Locate the cell with the specified text and output its [x, y] center coordinate. 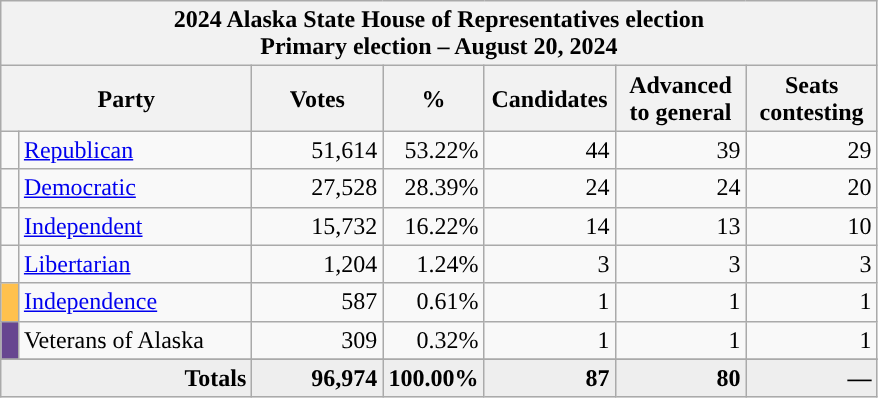
15,732 [318, 226]
Libertarian [134, 264]
13 [680, 226]
53.22% [434, 150]
— [812, 378]
% [434, 98]
39 [680, 150]
2024 Alaska State House of Representatives electionPrimary election – August 20, 2024 [439, 34]
Totals [126, 378]
Candidates [550, 98]
Advanced to general [680, 98]
28.39% [434, 188]
80 [680, 378]
0.32% [434, 340]
1.24% [434, 264]
87 [550, 378]
Veterans of Alaska [134, 340]
Seats contesting [812, 98]
0.61% [434, 302]
587 [318, 302]
100.00% [434, 378]
Republican [134, 150]
20 [812, 188]
Independent [134, 226]
1,204 [318, 264]
309 [318, 340]
44 [550, 150]
27,528 [318, 188]
Votes [318, 98]
16.22% [434, 226]
Party [126, 98]
51,614 [318, 150]
29 [812, 150]
Democratic [134, 188]
96,974 [318, 378]
Independence [134, 302]
14 [550, 226]
10 [812, 226]
